Extract the (x, y) coordinate from the center of the cell holding the provided text.  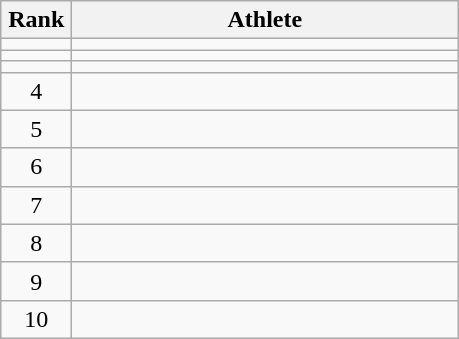
7 (36, 205)
9 (36, 281)
8 (36, 243)
Athlete (265, 20)
10 (36, 319)
5 (36, 129)
Rank (36, 20)
6 (36, 167)
4 (36, 91)
